For the text-containing cell, return its midpoint in [x, y] coordinate format. 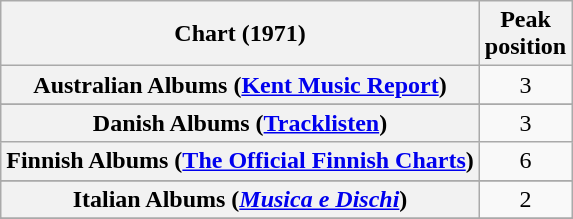
Italian Albums (Musica e Dischi) [240, 199]
6 [525, 161]
Finnish Albums (The Official Finnish Charts) [240, 161]
Danish Albums (Tracklisten) [240, 123]
2 [525, 199]
Australian Albums (Kent Music Report) [240, 85]
Peakposition [525, 34]
Chart (1971) [240, 34]
